Return (X, Y) of the center of cell containing provided text 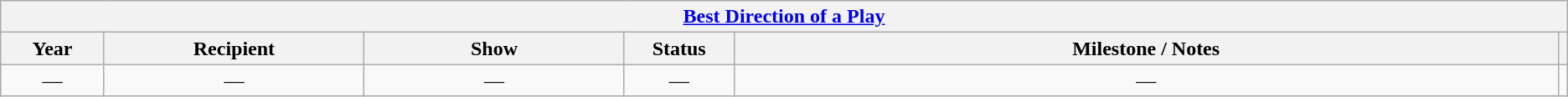
Milestone / Notes (1146, 48)
Recipient (235, 48)
Best Direction of a Play (784, 17)
Year (52, 48)
Status (678, 48)
Show (494, 48)
